Search for the cell housing the specified text and yield its (x, y) center coordinate. 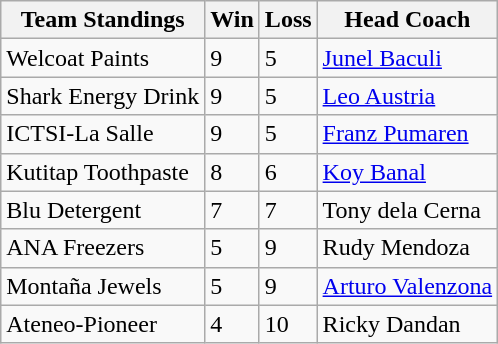
Ricky Dandan (408, 324)
ANA Freezers (103, 248)
Loss (288, 20)
6 (288, 172)
Win (232, 20)
Junel Baculi (408, 58)
4 (232, 324)
Head Coach (408, 20)
Franz Pumaren (408, 134)
Team Standings (103, 20)
Blu Detergent (103, 210)
Montaña Jewels (103, 286)
Ateneo-Pioneer (103, 324)
Welcoat Paints (103, 58)
10 (288, 324)
Rudy Mendoza (408, 248)
Shark Energy Drink (103, 96)
ICTSI-La Salle (103, 134)
Koy Banal (408, 172)
Kutitap Toothpaste (103, 172)
Tony dela Cerna (408, 210)
Leo Austria (408, 96)
Arturo Valenzona (408, 286)
8 (232, 172)
